Find where the given text appears and provide that cell's center as (x, y) coordinate. 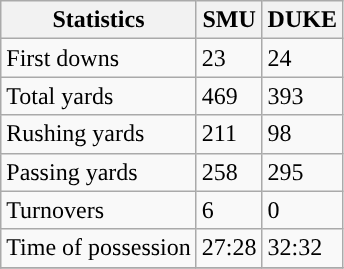
23 (229, 58)
295 (302, 172)
Total yards (99, 96)
Time of possession (99, 248)
First downs (99, 58)
98 (302, 134)
32:32 (302, 248)
DUKE (302, 20)
258 (229, 172)
Passing yards (99, 172)
Turnovers (99, 210)
469 (229, 96)
0 (302, 210)
Rushing yards (99, 134)
211 (229, 134)
SMU (229, 20)
27:28 (229, 248)
24 (302, 58)
393 (302, 96)
Statistics (99, 20)
6 (229, 210)
